Pinpoint the cell where the given text exists, returning its (X, Y) midpoint coordinate. 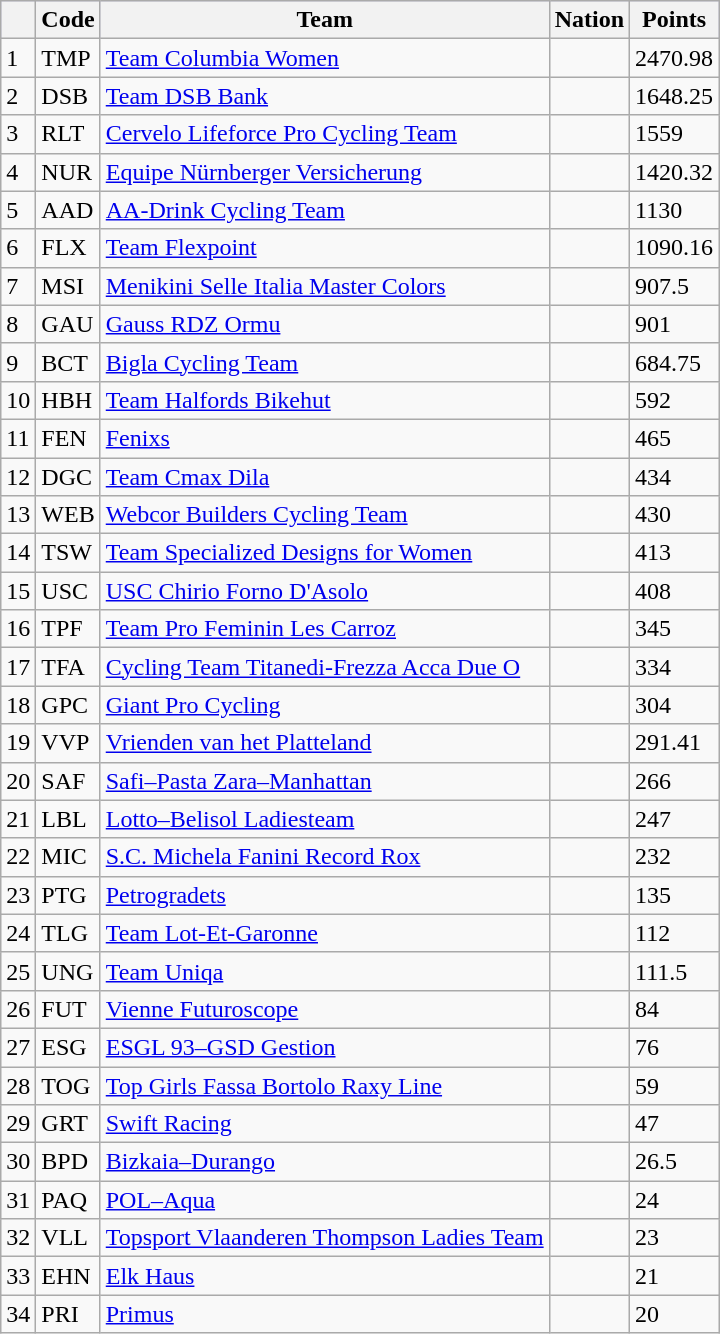
ESGL 93–GSD Gestion (324, 1047)
465 (674, 438)
PRI (68, 1314)
DSB (68, 96)
Menikini Selle Italia Master Colors (324, 286)
GPC (68, 705)
Swift Racing (324, 1124)
TSW (68, 553)
AA-Drink Cycling Team (324, 210)
19 (18, 743)
15 (18, 591)
NUR (68, 172)
18 (18, 705)
FUT (68, 1009)
413 (674, 553)
Fenixs (324, 438)
684.75 (674, 362)
TPF (68, 629)
266 (674, 781)
334 (674, 667)
26 (18, 1009)
VLL (68, 1238)
FLX (68, 248)
Webcor Builders Cycling Team (324, 515)
84 (674, 1009)
USC (68, 591)
Team Uniqa (324, 971)
135 (674, 895)
29 (18, 1124)
UNG (68, 971)
408 (674, 591)
Team Specialized Designs for Women (324, 553)
30 (18, 1162)
Code (68, 20)
59 (674, 1085)
Team Cmax Dila (324, 477)
34 (18, 1314)
GRT (68, 1124)
FEN (68, 438)
25 (18, 971)
Bigla Cycling Team (324, 362)
Team Halfords Bikehut (324, 400)
VVP (68, 743)
BPD (68, 1162)
31 (18, 1200)
PTG (68, 895)
Gauss RDZ Ormu (324, 324)
11 (18, 438)
Lotto–Belisol Ladiesteam (324, 819)
304 (674, 705)
232 (674, 857)
345 (674, 629)
8 (18, 324)
MSI (68, 286)
12 (18, 477)
MIC (68, 857)
USC Chirio Forno D'Asolo (324, 591)
Team Lot-Et-Garonne (324, 933)
Team Columbia Women (324, 58)
1090.16 (674, 248)
POL–Aqua (324, 1200)
RLT (68, 134)
10 (18, 400)
76 (674, 1047)
13 (18, 515)
DGC (68, 477)
Vienne Futuroscope (324, 1009)
Top Girls Fassa Bortolo Raxy Line (324, 1085)
S.C. Michela Fanini Record Rox (324, 857)
Team DSB Bank (324, 96)
Cycling Team Titanedi-Frezza Acca Due O (324, 667)
Team Flexpoint (324, 248)
16 (18, 629)
17 (18, 667)
2470.98 (674, 58)
WEB (68, 515)
434 (674, 477)
1559 (674, 134)
PAQ (68, 1200)
14 (18, 553)
Equipe Nürnberger Versicherung (324, 172)
112 (674, 933)
32 (18, 1238)
27 (18, 1047)
TOG (68, 1085)
22 (18, 857)
BCT (68, 362)
592 (674, 400)
26.5 (674, 1162)
430 (674, 515)
Petrogradets (324, 895)
TFA (68, 667)
TMP (68, 58)
Primus (324, 1314)
7 (18, 286)
AAD (68, 210)
SAF (68, 781)
GAU (68, 324)
907.5 (674, 286)
Team Pro Feminin Les Carroz (324, 629)
901 (674, 324)
28 (18, 1085)
291.41 (674, 743)
TLG (68, 933)
1 (18, 58)
1420.32 (674, 172)
4 (18, 172)
EHN (68, 1276)
Points (674, 20)
47 (674, 1124)
LBL (68, 819)
9 (18, 362)
3 (18, 134)
Elk Haus (324, 1276)
6 (18, 248)
Team (324, 20)
Safi–Pasta Zara–Manhattan (324, 781)
1130 (674, 210)
Giant Pro Cycling (324, 705)
111.5 (674, 971)
Vrienden van het Platteland (324, 743)
Bizkaia–Durango (324, 1162)
HBH (68, 400)
5 (18, 210)
ESG (68, 1047)
Cervelo Lifeforce Pro Cycling Team (324, 134)
247 (674, 819)
Nation (589, 20)
Topsport Vlaanderen Thompson Ladies Team (324, 1238)
2 (18, 96)
1648.25 (674, 96)
33 (18, 1276)
